Extract the (X, Y) coordinate from the center of the cell holding the provided text.  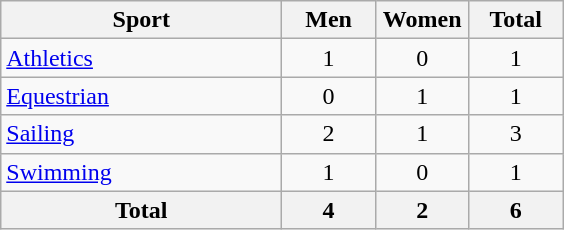
6 (516, 210)
Women (422, 20)
3 (516, 134)
Swimming (142, 172)
Men (329, 20)
Sport (142, 20)
Athletics (142, 58)
Sailing (142, 134)
4 (329, 210)
Equestrian (142, 96)
